Capture the cell that displays the provided text and extract its [x, y] central coordinate. 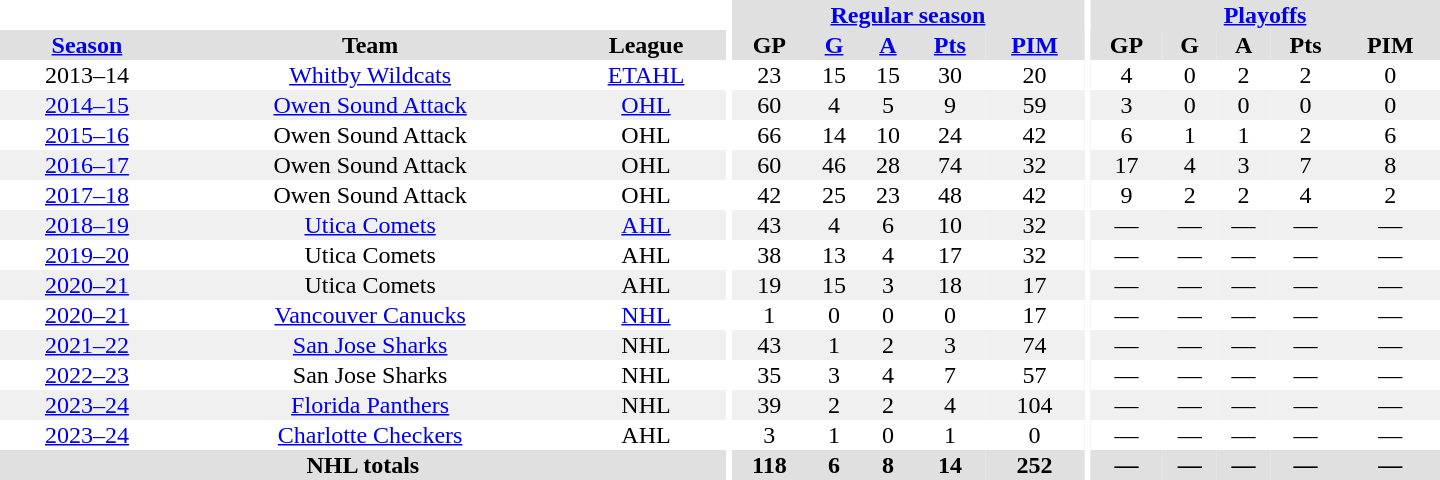
57 [1034, 375]
NHL totals [363, 465]
38 [770, 255]
Regular season [908, 15]
104 [1034, 405]
252 [1034, 465]
2016–17 [87, 165]
30 [950, 75]
35 [770, 375]
2022–23 [87, 375]
20 [1034, 75]
19 [770, 285]
Florida Panthers [370, 405]
2015–16 [87, 135]
2013–14 [87, 75]
66 [770, 135]
118 [770, 465]
2017–18 [87, 195]
18 [950, 285]
Season [87, 45]
28 [888, 165]
League [646, 45]
2021–22 [87, 345]
2018–19 [87, 225]
Charlotte Checkers [370, 435]
39 [770, 405]
13 [834, 255]
Playoffs [1265, 15]
59 [1034, 105]
Whitby Wildcats [370, 75]
Vancouver Canucks [370, 315]
46 [834, 165]
2014–15 [87, 105]
Team [370, 45]
5 [888, 105]
24 [950, 135]
25 [834, 195]
2019–20 [87, 255]
ETAHL [646, 75]
48 [950, 195]
